Return the (X, Y) coordinate for the center point of the cell that contains the specified text.  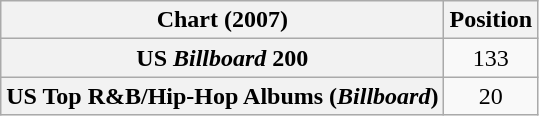
133 (491, 58)
US Billboard 200 (222, 58)
Position (491, 20)
20 (491, 96)
Chart (2007) (222, 20)
US Top R&B/Hip-Hop Albums (Billboard) (222, 96)
